Capture the cell that displays the provided text and extract its [X, Y] central coordinate. 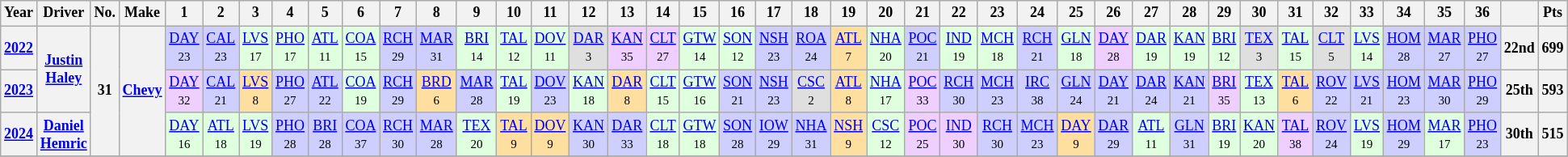
23 [998, 13]
KAN20 [1259, 134]
ROV24 [1331, 134]
DAY16 [184, 134]
TAL12 [514, 48]
16 [738, 13]
4 [291, 13]
GTW16 [700, 91]
DAY9 [1076, 134]
CLT15 [662, 91]
GTW18 [700, 134]
28 [1189, 13]
26 [1113, 13]
MAR17 [1444, 134]
33 [1367, 13]
KAN19 [1189, 48]
IOW29 [774, 134]
HOM28 [1404, 48]
DOV9 [550, 134]
GLN24 [1076, 91]
LVS8 [255, 91]
CAL21 [221, 91]
35 [1444, 13]
TEX20 [477, 134]
MAR31 [436, 48]
NSH9 [848, 134]
22 [959, 13]
20 [885, 13]
CSC12 [885, 134]
22nd [1519, 48]
BRI35 [1225, 91]
DAR33 [627, 134]
ROA24 [811, 48]
36 [1483, 13]
No. [105, 13]
BRI19 [1225, 134]
DAR29 [1113, 134]
CSC2 [811, 91]
HOM23 [1404, 91]
ATL8 [848, 91]
MAR27 [1444, 48]
LVS21 [1367, 91]
Pts [1553, 13]
DAR3 [589, 48]
SON21 [738, 91]
34 [1404, 13]
14 [662, 13]
KAN18 [589, 91]
30th [1519, 134]
MCH 23 [1037, 134]
BRI14 [477, 48]
29 [1225, 13]
PHO28 [291, 134]
12 [589, 13]
8 [436, 13]
SON28 [738, 134]
TEX3 [1259, 48]
Daniel Hemric [63, 134]
PHO23 [1483, 134]
Justin Haley [63, 70]
NHA20 [885, 48]
HOM29 [1404, 134]
COA19 [360, 91]
DAR8 [627, 91]
TAL9 [514, 134]
3 [255, 13]
IND30 [959, 134]
27 [1152, 13]
6 [360, 13]
KAN21 [1189, 91]
2 [221, 13]
POC25 [923, 134]
SON12 [738, 48]
COA37 [360, 134]
Chevy [142, 91]
RCH21 [1037, 48]
CLT5 [1331, 48]
15 [700, 13]
DAY23 [184, 48]
MAR30 [1444, 91]
DOV11 [550, 48]
TEX13 [1259, 91]
PHO29 [1483, 91]
Driver [63, 13]
593 [1553, 91]
PHO17 [291, 48]
MCH23 [998, 91]
ATL7 [848, 48]
COA15 [360, 48]
DOV23 [550, 91]
18 [811, 13]
TAL6 [1295, 91]
KAN35 [627, 48]
GTW14 [700, 48]
DAY32 [184, 91]
13 [627, 13]
ATL22 [325, 91]
25th [1519, 91]
515 [1553, 134]
BRI12 [1225, 48]
NHA17 [885, 91]
DAY28 [1113, 48]
BRI28 [325, 134]
2024 [19, 134]
DAR19 [1152, 48]
9 [477, 13]
2022 [19, 48]
699 [1553, 48]
POC21 [923, 48]
5 [325, 13]
LVS14 [1367, 48]
30 [1259, 13]
ROV22 [1331, 91]
25 [1076, 13]
11 [550, 13]
IND19 [959, 48]
CAL23 [221, 48]
BRD6 [436, 91]
7 [398, 13]
19 [848, 13]
17 [774, 13]
21 [923, 13]
2023 [19, 91]
NHA31 [811, 134]
LVS17 [255, 48]
TAL15 [1295, 48]
POC33 [923, 91]
KAN30 [589, 134]
DAY21 [1113, 91]
Make [142, 13]
IRC38 [1037, 91]
DAR24 [1152, 91]
GLN31 [1189, 134]
TAL38 [1295, 134]
10 [514, 13]
GLN 18 [1076, 48]
CLT18 [662, 134]
TAL19 [514, 91]
1 [184, 13]
ATL18 [221, 134]
32 [1331, 13]
MCH 18 [998, 48]
Year [19, 13]
24 [1037, 13]
CLT27 [662, 48]
